Scan for the cell matching the given text and deliver its [x, y] coordinate at center. 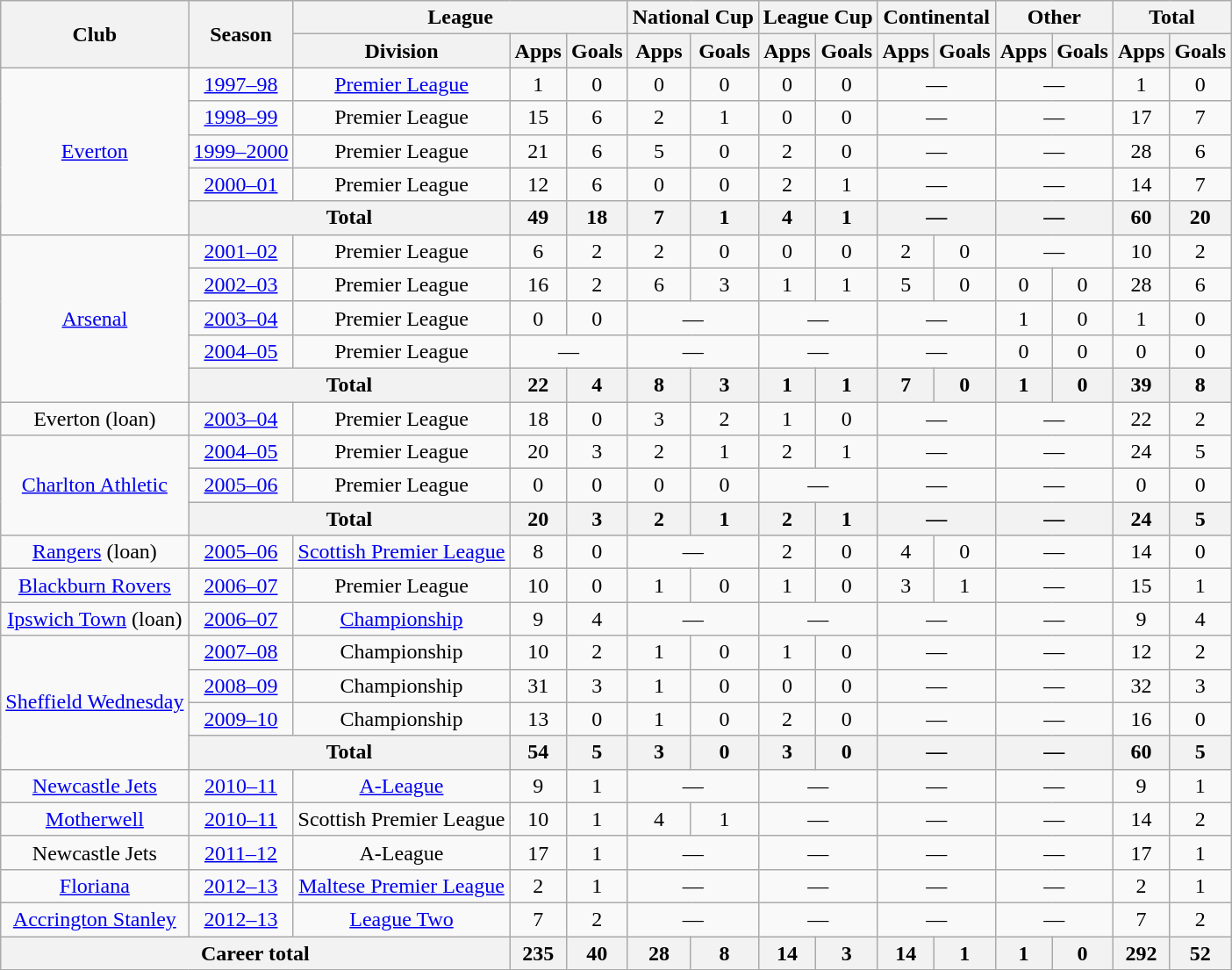
Accrington Stanley [95, 919]
Motherwell [95, 819]
Maltese Premier League [402, 886]
Everton [95, 151]
32 [1141, 686]
Division [402, 51]
League Cup [818, 18]
2000–01 [240, 184]
National Cup [693, 18]
1999–2000 [240, 151]
2009–10 [240, 719]
49 [538, 218]
Arsenal [95, 318]
52 [1200, 952]
1997–98 [240, 84]
2011–12 [240, 852]
League Two [402, 919]
Charlton Athletic [95, 485]
Season [240, 34]
2007–08 [240, 652]
31 [538, 686]
54 [538, 752]
League [460, 18]
2008–09 [240, 686]
13 [538, 719]
Everton (loan) [95, 419]
2002–03 [240, 284]
Career total [255, 952]
39 [1141, 384]
Blackburn Rovers [95, 586]
1998–99 [240, 118]
Floriana [95, 886]
Other [1054, 18]
Club [95, 34]
21 [538, 151]
Sheffield Wednesday [95, 702]
40 [597, 952]
Rangers (loan) [95, 552]
2001–02 [240, 251]
235 [538, 952]
Continental [936, 18]
292 [1141, 952]
Ipswich Town (loan) [95, 619]
